Return (x, y) of the center of cell containing provided text 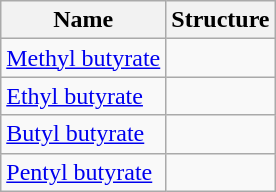
Methyl butyrate (84, 58)
Ethyl butyrate (84, 96)
Name (84, 20)
Pentyl butyrate (84, 172)
Butyl butyrate (84, 134)
Structure (220, 20)
